Find where the given text appears and provide that cell's center as (X, Y) coordinate. 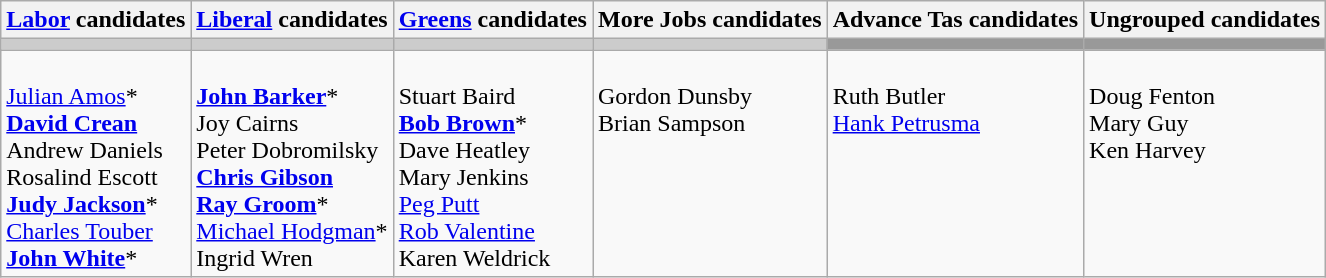
Stuart Baird Bob Brown* Dave Heatley Mary Jenkins Peg Putt Rob Valentine Karen Weldrick (492, 164)
More Jobs candidates (710, 20)
Ungrouped candidates (1205, 20)
Gordon Dunsby Brian Sampson (710, 164)
Liberal candidates (292, 20)
Greens candidates (492, 20)
Ruth Butler Hank Petrusma (955, 164)
Julian Amos* David Crean Andrew Daniels Rosalind Escott Judy Jackson* Charles Touber John White* (96, 164)
John Barker* Joy Cairns Peter Dobromilsky Chris Gibson Ray Groom* Michael Hodgman* Ingrid Wren (292, 164)
Labor candidates (96, 20)
Advance Tas candidates (955, 20)
Doug Fenton Mary Guy Ken Harvey (1205, 164)
